Scan for the cell matching the given text and deliver its [x, y] coordinate at center. 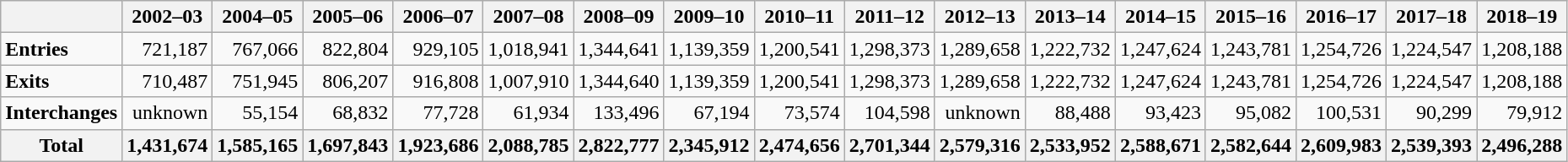
1,018,941 [528, 49]
Exits [62, 81]
2009–10 [709, 17]
1,697,843 [348, 145]
1,344,640 [619, 81]
2002–03 [167, 17]
1,431,674 [167, 145]
929,105 [439, 49]
2,588,671 [1161, 145]
2005–06 [348, 17]
67,194 [709, 113]
88,488 [1070, 113]
2010–11 [800, 17]
93,423 [1161, 113]
Total [62, 145]
2,822,777 [619, 145]
95,082 [1250, 113]
Interchanges [62, 113]
2015–16 [1250, 17]
55,154 [258, 113]
1,344,641 [619, 49]
2007–08 [528, 17]
79,912 [1522, 113]
751,945 [258, 81]
2,582,644 [1250, 145]
2004–05 [258, 17]
1,923,686 [439, 145]
104,598 [889, 113]
61,934 [528, 113]
2014–15 [1161, 17]
2,345,912 [709, 145]
822,804 [348, 49]
916,808 [439, 81]
2,088,785 [528, 145]
2017–18 [1432, 17]
2012–13 [980, 17]
2,474,656 [800, 145]
2,496,288 [1522, 145]
2,609,983 [1341, 145]
767,066 [258, 49]
2013–14 [1070, 17]
710,487 [167, 81]
2,701,344 [889, 145]
73,574 [800, 113]
2016–17 [1341, 17]
2006–07 [439, 17]
1,007,910 [528, 81]
721,187 [167, 49]
133,496 [619, 113]
2011–12 [889, 17]
90,299 [1432, 113]
Entries [62, 49]
2,579,316 [980, 145]
806,207 [348, 81]
2,533,952 [1070, 145]
100,531 [1341, 113]
2008–09 [619, 17]
2,539,393 [1432, 145]
2018–19 [1522, 17]
68,832 [348, 113]
1,585,165 [258, 145]
77,728 [439, 113]
